Return the (x, y) coordinate for the center point of the cell that contains the specified text.  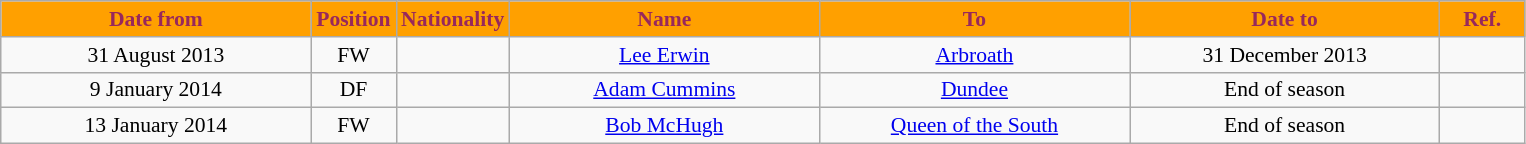
Date to (1285, 19)
Name (664, 19)
Queen of the South (974, 126)
Position (354, 19)
Bob McHugh (664, 126)
To (974, 19)
Dundee (974, 90)
31 December 2013 (1285, 55)
DF (354, 90)
31 August 2013 (156, 55)
Ref. (1482, 19)
Arbroath (974, 55)
Adam Cummins (664, 90)
Date from (156, 19)
9 January 2014 (156, 90)
13 January 2014 (156, 126)
Lee Erwin (664, 55)
Nationality (452, 19)
